Return (X, Y) of the center of cell containing provided text 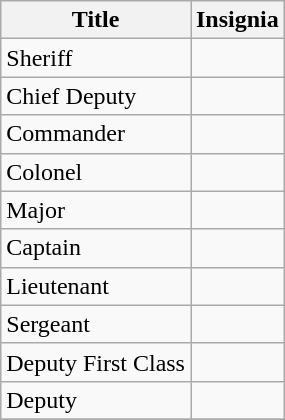
Sheriff (96, 58)
Insignia (237, 20)
Deputy First Class (96, 362)
Commander (96, 134)
Captain (96, 248)
Major (96, 210)
Chief Deputy (96, 96)
Title (96, 20)
Lieutenant (96, 286)
Colonel (96, 172)
Deputy (96, 400)
Sergeant (96, 324)
